Extract the [x, y] coordinate from the center of the cell holding the provided text.  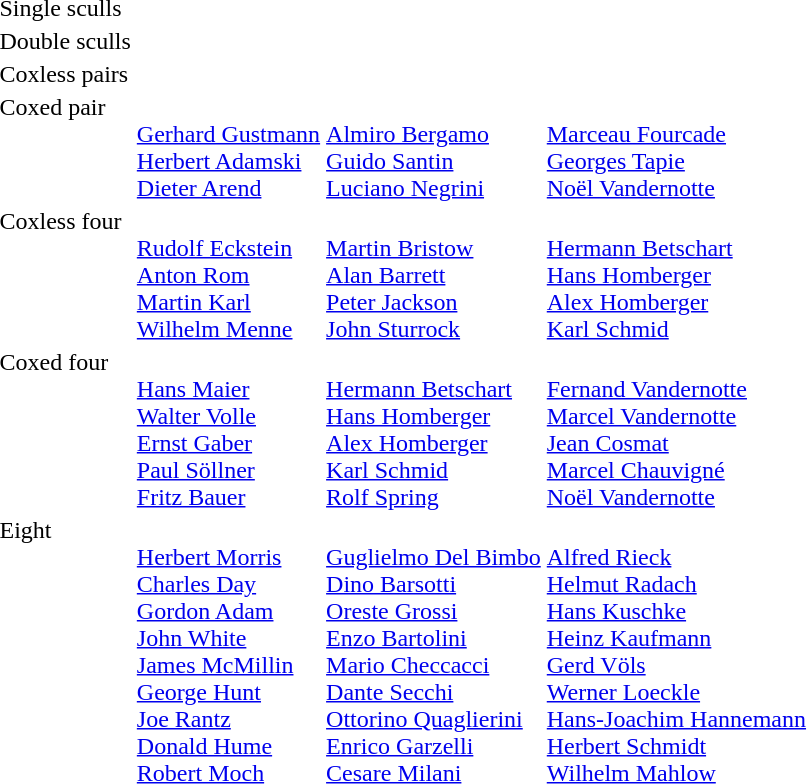
Fernand VandernotteMarcel VandernotteJean CosmatMarcel ChauvignéNoël Vandernotte [676, 430]
Hans MaierWalter VolleErnst GaberPaul SöllnerFritz Bauer [228, 430]
Hermann BetschartHans HombergerAlex HombergerKarl Schmid [676, 275]
Almiro BergamoGuido SantinLuciano Negrini [434, 148]
Marceau FourcadeGeorges TapieNoël Vandernotte [676, 148]
Gerhard GustmannHerbert AdamskiDieter Arend [228, 148]
Rudolf EcksteinAnton RomMartin KarlWilhelm Menne [228, 275]
Hermann BetschartHans HombergerAlex HombergerKarl SchmidRolf Spring [434, 430]
Martin BristowAlan BarrettPeter JacksonJohn Sturrock [434, 275]
